Return (x, y) of the center of cell containing provided text 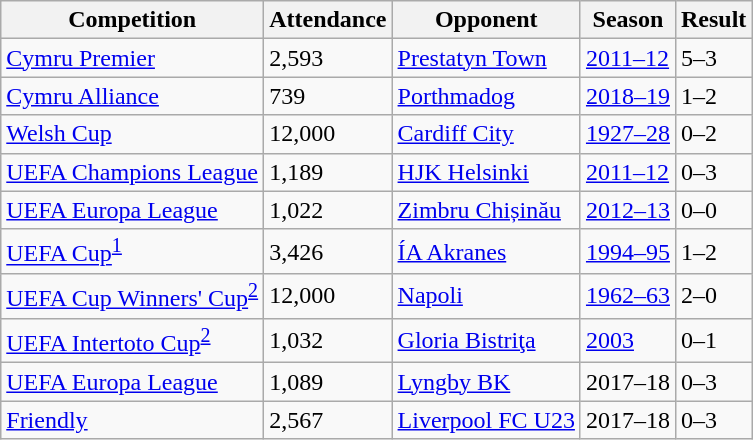
0–2 (713, 134)
Cymru Alliance (132, 96)
Cymru Premier (132, 58)
Friendly (132, 420)
2018–19 (628, 96)
Napoli (486, 296)
Zimbru Chișinău (486, 210)
UEFA Cup Winners' Cup2 (132, 296)
Liverpool FC U23 (486, 420)
1,189 (328, 172)
1927–28 (628, 134)
0–0 (713, 210)
739 (328, 96)
Attendance (328, 20)
Porthmadog (486, 96)
UEFA Cup1 (132, 252)
1,022 (328, 210)
Season (628, 20)
1,032 (328, 340)
1994–95 (628, 252)
1962–63 (628, 296)
0–1 (713, 340)
5–3 (713, 58)
Prestatyn Town (486, 58)
UEFA Intertoto Cup2 (132, 340)
ÍA Akranes (486, 252)
Gloria Bistriţa (486, 340)
2,593 (328, 58)
2003 (628, 340)
Cardiff City (486, 134)
Opponent (486, 20)
1,089 (328, 382)
UEFA Champions League (132, 172)
2–0 (713, 296)
Competition (132, 20)
2012–13 (628, 210)
Result (713, 20)
HJK Helsinki (486, 172)
Lyngby BK (486, 382)
Welsh Cup (132, 134)
2,567 (328, 420)
3,426 (328, 252)
